Provide the [X, Y] coordinate of the cell's center where the given text is located.  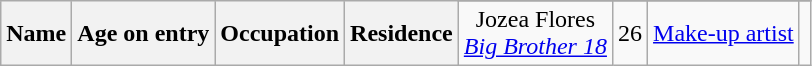
Residence [402, 34]
Occupation [280, 34]
Make-up artist [724, 34]
Age on entry [144, 34]
Jozea FloresBig Brother 18 [535, 34]
26 [630, 34]
Name [36, 34]
